Capture the cell that displays the provided text and extract its [x, y] central coordinate. 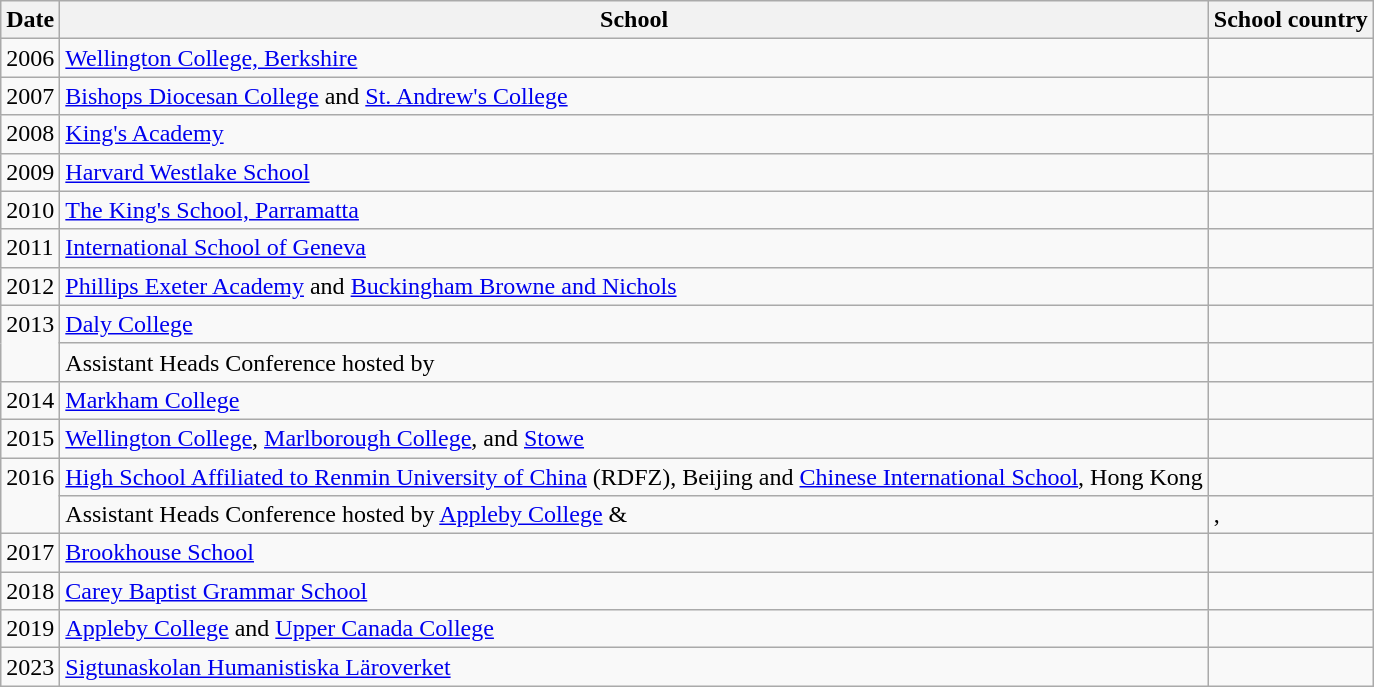
2007 [30, 96]
2014 [30, 400]
Wellington College, Berkshire [634, 58]
Appleby College and Upper Canada College [634, 629]
Phillips Exeter Academy and Buckingham Browne and Nichols [634, 286]
2013 [30, 343]
School [634, 20]
2008 [30, 134]
2009 [30, 172]
2017 [30, 553]
Date [30, 20]
2015 [30, 438]
The King's School, Parramatta [634, 210]
Bishops Diocesan College and St. Andrew's College [634, 96]
2023 [30, 667]
Carey Baptist Grammar School [634, 591]
2016 [30, 496]
Daly College [634, 324]
School country [1290, 20]
Assistant Heads Conference hosted by [634, 362]
High School Affiliated to Renmin University of China (RDFZ), Beijing and Chinese International School, Hong Kong [634, 477]
2019 [30, 629]
Harvard Westlake School [634, 172]
Markham College [634, 400]
, [1290, 515]
2011 [30, 248]
2006 [30, 58]
2012 [30, 286]
Wellington College, Marlborough College, and Stowe [634, 438]
2010 [30, 210]
King's Academy [634, 134]
Sigtunaskolan Humanistiska Läroverket [634, 667]
Brookhouse School [634, 553]
Assistant Heads Conference hosted by Appleby College & [634, 515]
International School of Geneva [634, 248]
2018 [30, 591]
